Search for the cell housing the specified text and yield its [X, Y] center coordinate. 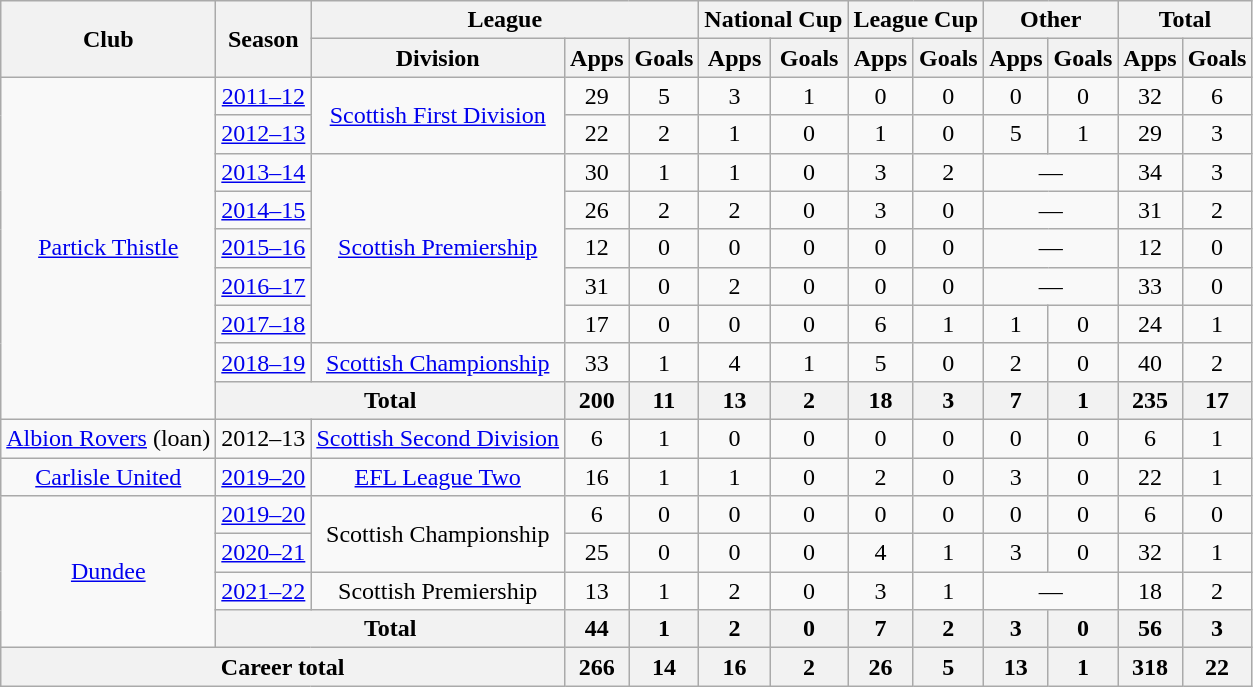
56 [1150, 629]
Career total [283, 667]
266 [597, 667]
24 [1150, 324]
2013–14 [264, 172]
Scottish First Division [438, 115]
Carlisle United [108, 477]
2015–16 [264, 248]
34 [1150, 172]
25 [597, 553]
200 [597, 400]
2017–18 [264, 324]
30 [597, 172]
44 [597, 629]
National Cup [774, 20]
Scottish Second Division [438, 438]
Club [108, 39]
EFL League Two [438, 477]
Season [264, 39]
2014–15 [264, 210]
Partick Thistle [108, 248]
2016–17 [264, 286]
Division [438, 58]
235 [1150, 400]
League Cup [916, 20]
2020–21 [264, 553]
14 [664, 667]
11 [664, 400]
2021–22 [264, 591]
League [505, 20]
Other [1051, 20]
Dundee [108, 572]
40 [1150, 362]
Albion Rovers (loan) [108, 438]
318 [1150, 667]
2018–19 [264, 362]
2011–12 [264, 96]
